Detect which cell encompasses the target text, then output its [X, Y] center coordinate. 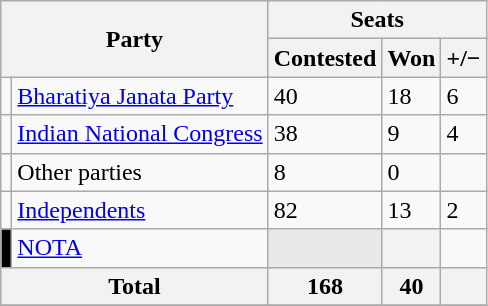
Independents [140, 210]
9 [412, 134]
Indian National Congress [140, 134]
4 [464, 134]
0 [412, 172]
18 [412, 96]
+/− [464, 58]
2 [464, 210]
13 [412, 210]
8 [325, 172]
38 [325, 134]
Total [134, 286]
Party [134, 39]
6 [464, 96]
Won [412, 58]
Bharatiya Janata Party [140, 96]
168 [325, 286]
NOTA [140, 248]
82 [325, 210]
Other parties [140, 172]
Seats [377, 20]
Contested [325, 58]
